Search for the cell housing the specified text and yield its (x, y) center coordinate. 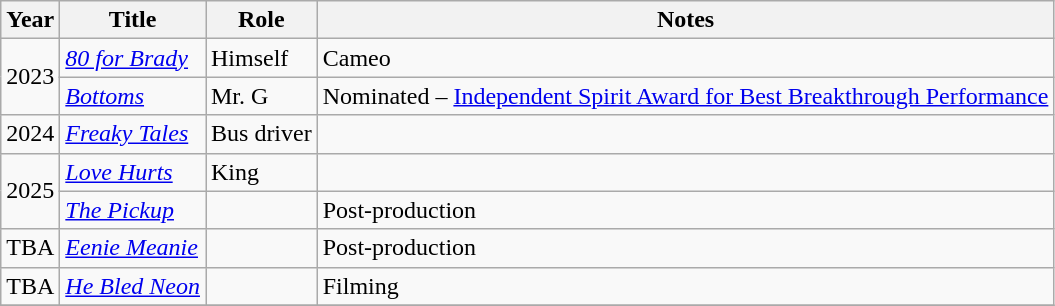
Bottoms (133, 96)
2023 (30, 77)
Year (30, 20)
Notes (686, 20)
Mr. G (262, 96)
2024 (30, 134)
The Pickup (133, 210)
He Bled Neon (133, 286)
Eenie Meanie (133, 248)
Role (262, 20)
Cameo (686, 58)
Nominated – Independent Spirit Award for Best Breakthrough Performance (686, 96)
Filming (686, 286)
2025 (30, 191)
Himself (262, 58)
King (262, 172)
Freaky Tales (133, 134)
80 for Brady (133, 58)
Bus driver (262, 134)
Title (133, 20)
Love Hurts (133, 172)
